For the text-containing cell, return its midpoint in [x, y] coordinate format. 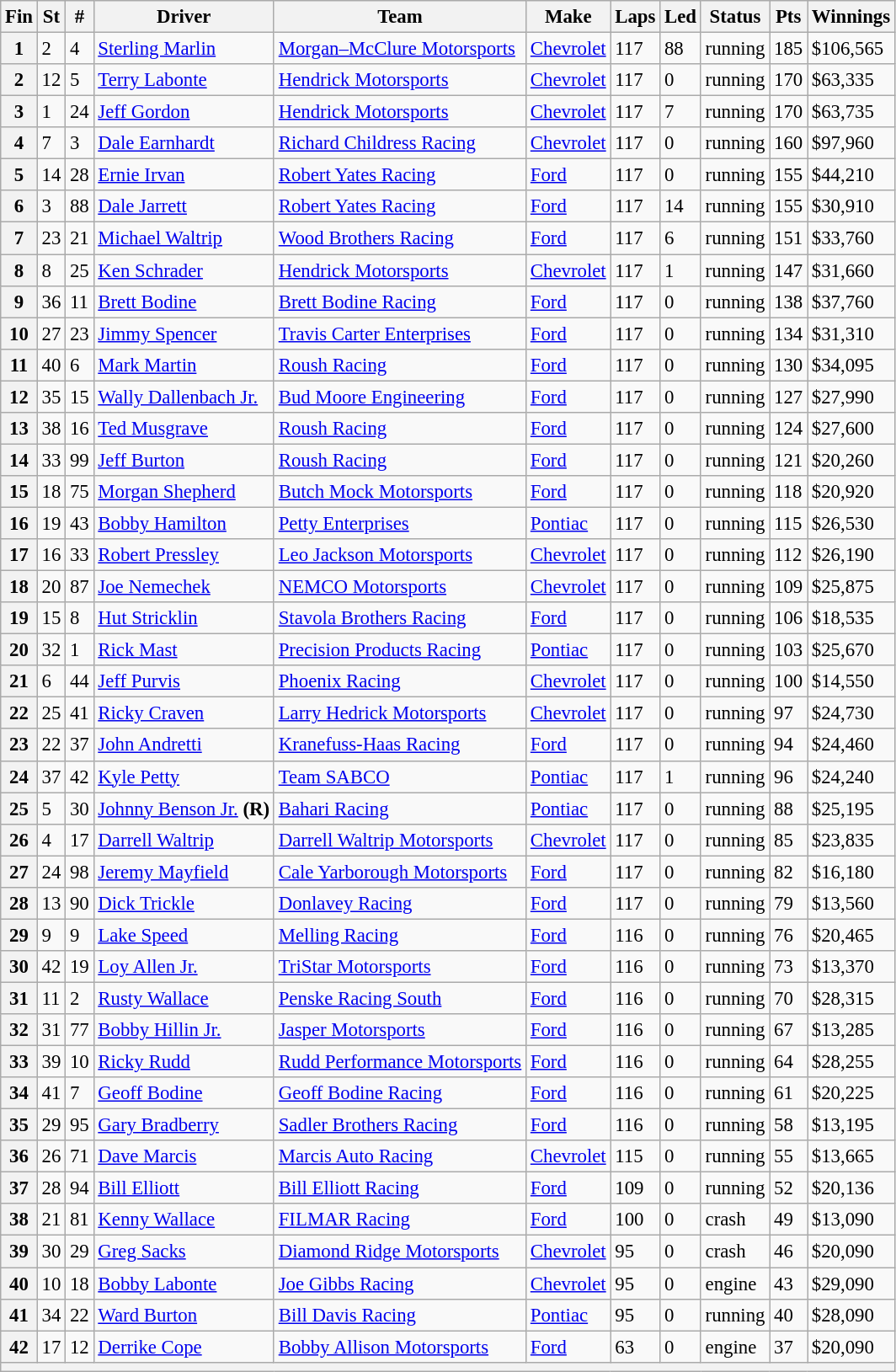
44 [79, 681]
106 [788, 618]
Butch Mock Motorsports [399, 492]
$25,670 [851, 650]
$26,190 [851, 555]
$27,600 [851, 429]
81 [79, 1220]
Petty Enterprises [399, 523]
$28,255 [851, 1062]
Bill Elliott [184, 1188]
St [51, 17]
Driver [184, 17]
Winnings [851, 17]
Loy Allen Jr. [184, 967]
Phoenix Racing [399, 681]
Geoff Bodine Racing [399, 1093]
$13,560 [851, 904]
61 [788, 1093]
$14,550 [851, 681]
Dick Trickle [184, 904]
Donlavey Racing [399, 904]
$25,875 [851, 587]
$24,730 [851, 713]
112 [788, 555]
Bill Davis Racing [399, 1315]
Ted Musgrave [184, 429]
103 [788, 650]
63 [635, 1347]
$44,210 [851, 175]
Derrike Cope [184, 1347]
Ken Schrader [184, 270]
70 [788, 998]
147 [788, 270]
Geoff Bodine [184, 1093]
Led [680, 17]
Morgan–McClure Motorsports [399, 49]
$20,136 [851, 1188]
82 [788, 872]
Team SABCO [399, 777]
Wally Dallenbach Jr. [184, 397]
Travis Carter Enterprises [399, 334]
85 [788, 840]
$18,535 [851, 618]
75 [79, 492]
Stavola Brothers Racing [399, 618]
Johnny Benson Jr. (R) [184, 809]
Bobby Labonte [184, 1284]
Ricky Rudd [184, 1062]
Morgan Shepherd [184, 492]
76 [788, 935]
Make [568, 17]
Lake Speed [184, 935]
Leo Jackson Motorsports [399, 555]
$24,240 [851, 777]
Diamond Ridge Motorsports [399, 1252]
$28,315 [851, 998]
$16,180 [851, 872]
$20,260 [851, 460]
# [79, 17]
Bud Moore Engineering [399, 397]
$25,195 [851, 809]
Darrell Waltrip [184, 840]
$37,760 [851, 302]
160 [788, 143]
Penske Racing South [399, 998]
Darrell Waltrip Motorsports [399, 840]
Kranefuss-Haas Racing [399, 745]
121 [788, 460]
Richard Childress Racing [399, 143]
Brett Bodine Racing [399, 302]
Pts [788, 17]
Jeff Gordon [184, 112]
Kenny Wallace [184, 1220]
$31,310 [851, 334]
$63,735 [851, 112]
Dave Marcis [184, 1156]
151 [788, 238]
NEMCO Motorsports [399, 587]
$34,095 [851, 365]
Gary Bradberry [184, 1125]
FILMAR Racing [399, 1220]
Jimmy Spencer [184, 334]
Dale Earnhardt [184, 143]
118 [788, 492]
Team [399, 17]
Michael Waltrip [184, 238]
Fin [19, 17]
130 [788, 365]
67 [788, 1030]
$20,465 [851, 935]
$13,665 [851, 1156]
Ricky Craven [184, 713]
90 [79, 904]
Bobby Allison Motorsports [399, 1347]
64 [788, 1062]
Status [734, 17]
$20,225 [851, 1093]
Laps [635, 17]
Wood Brothers Racing [399, 238]
Bill Elliott Racing [399, 1188]
55 [788, 1156]
$31,660 [851, 270]
98 [79, 872]
79 [788, 904]
Melling Racing [399, 935]
Precision Products Racing [399, 650]
Hut Stricklin [184, 618]
96 [788, 777]
$23,835 [851, 840]
49 [788, 1220]
Cale Yarborough Motorsports [399, 872]
138 [788, 302]
Jasper Motorsports [399, 1030]
46 [788, 1252]
Ward Burton [184, 1315]
Rick Mast [184, 650]
52 [788, 1188]
Bobby Hamilton [184, 523]
$20,920 [851, 492]
77 [79, 1030]
John Andretti [184, 745]
$29,090 [851, 1284]
127 [788, 397]
$106,565 [851, 49]
Kyle Petty [184, 777]
58 [788, 1125]
Rudd Performance Motorsports [399, 1062]
$13,370 [851, 967]
185 [788, 49]
$28,090 [851, 1315]
Ernie Irvan [184, 175]
71 [79, 1156]
$63,335 [851, 80]
$30,910 [851, 206]
$33,760 [851, 238]
Larry Hedrick Motorsports [399, 713]
Marcis Auto Racing [399, 1156]
Joe Nemechek [184, 587]
Rusty Wallace [184, 998]
$13,285 [851, 1030]
Dale Jarrett [184, 206]
Sterling Marlin [184, 49]
Jeff Burton [184, 460]
Brett Bodine [184, 302]
99 [79, 460]
$13,090 [851, 1220]
124 [788, 429]
Mark Martin [184, 365]
Bobby Hillin Jr. [184, 1030]
97 [788, 713]
Robert Pressley [184, 555]
73 [788, 967]
Greg Sacks [184, 1252]
Jeremy Mayfield [184, 872]
$24,460 [851, 745]
$27,990 [851, 397]
Jeff Purvis [184, 681]
Sadler Brothers Racing [399, 1125]
87 [79, 587]
134 [788, 334]
$26,530 [851, 523]
TriStar Motorsports [399, 967]
Bahari Racing [399, 809]
$13,195 [851, 1125]
$97,960 [851, 143]
Terry Labonte [184, 80]
Joe Gibbs Racing [399, 1284]
